Return [x, y] of the center of cell containing provided text 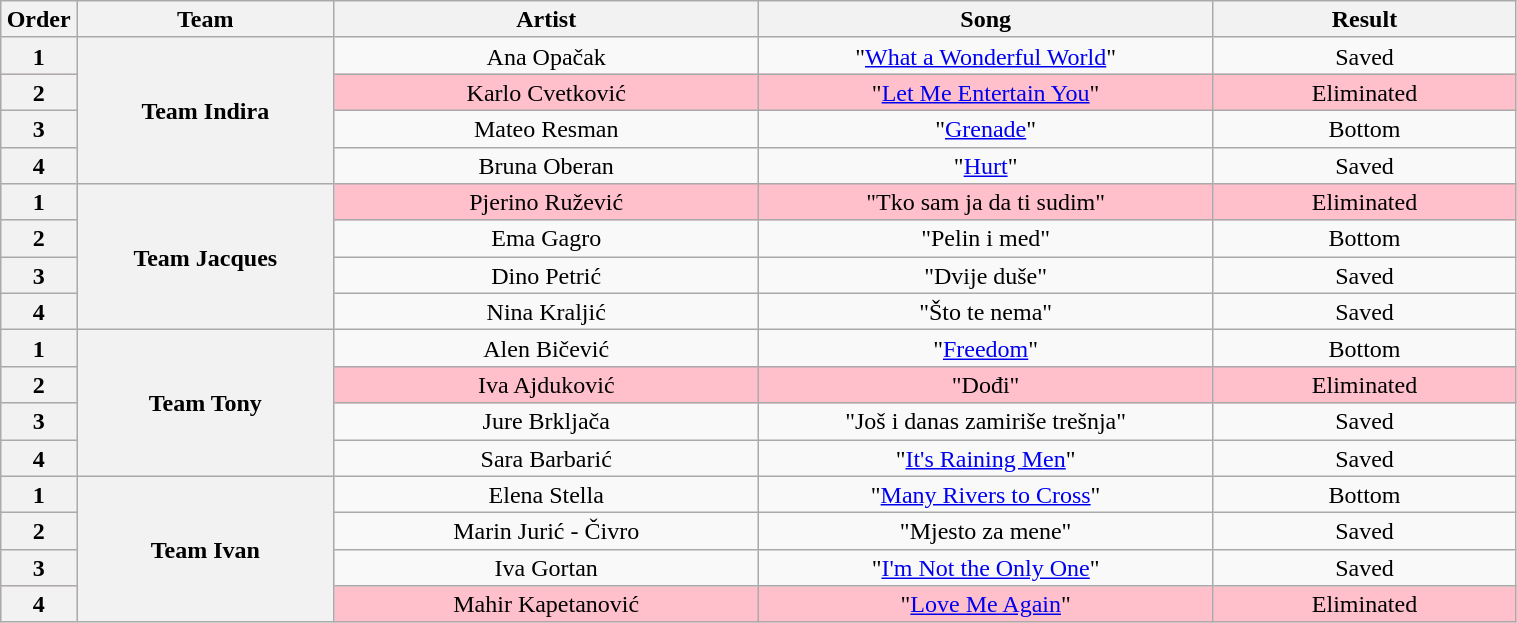
Iva Gortan [546, 568]
"Pelin i med" [986, 238]
Sara Barbarić [546, 458]
"Grenade" [986, 128]
"Dvije duše" [986, 276]
Order [39, 20]
"Love Me Again" [986, 604]
Pjerino Ružević [546, 202]
"Many Rivers to Cross" [986, 494]
"What a Wonderful World" [986, 56]
Mahir Kapetanović [546, 604]
Ana Opačak [546, 56]
Elena Stella [546, 494]
"Let Me Entertain You" [986, 92]
"Freedom" [986, 348]
Song [986, 20]
Team Ivan [205, 549]
Result [1364, 20]
Team Indira [205, 110]
Mateo Resman [546, 128]
Marin Jurić - Čivro [546, 532]
Bruna Oberan [546, 166]
"Tko sam ja da ti sudim" [986, 202]
"Hurt" [986, 166]
Team Jacques [205, 257]
"Što te nema" [986, 312]
"Još i danas zamiriše trešnja" [986, 422]
Artist [546, 20]
Team Tony [205, 403]
Nina Kraljić [546, 312]
Karlo Cvetković [546, 92]
Jure Brkljača [546, 422]
"I'm Not the Only One" [986, 568]
"Mjesto za mene" [986, 532]
Iva Ajduković [546, 384]
Team [205, 20]
Alen Bičević [546, 348]
"Dođi" [986, 384]
"It's Raining Men" [986, 458]
Ema Gagro [546, 238]
Dino Petrić [546, 276]
